Pinpoint the cell where the given text exists, returning its [X, Y] midpoint coordinate. 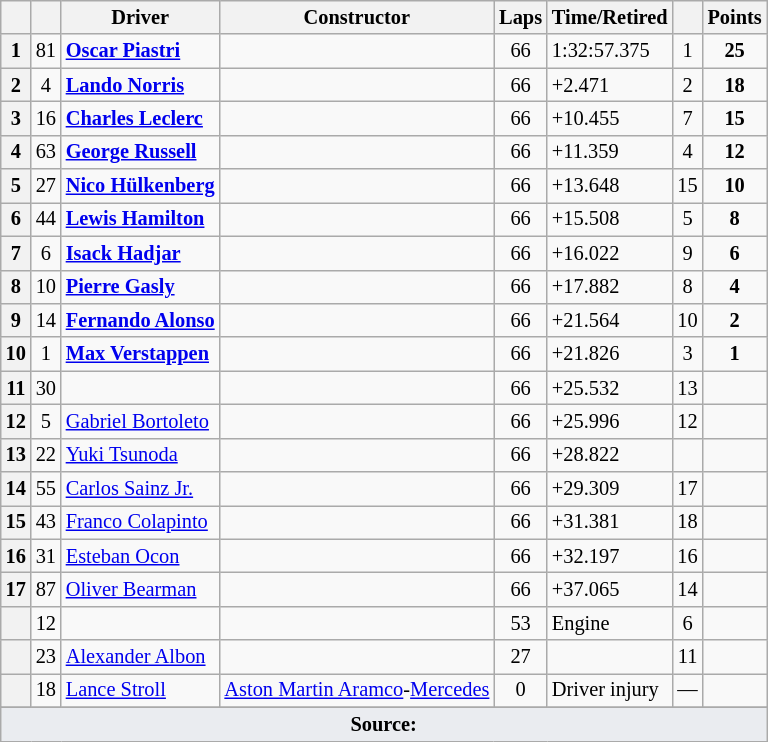
+21.564 [610, 320]
+17.882 [610, 287]
Nico Hülkenberg [140, 186]
Charles Leclerc [140, 118]
Franco Colapinto [140, 522]
+29.309 [610, 489]
+25.996 [610, 421]
Oscar Piastri [140, 51]
Constructor [358, 17]
Fernando Alonso [140, 320]
31 [46, 556]
Driver [140, 17]
— [688, 690]
53 [520, 623]
Oliver Bearman [140, 589]
Lewis Hamilton [140, 219]
Isack Hadjar [140, 253]
43 [46, 522]
+32.197 [610, 556]
Driver injury [610, 690]
Lando Norris [140, 85]
55 [46, 489]
Esteban Ocon [140, 556]
30 [46, 388]
23 [46, 657]
+31.381 [610, 522]
25 [735, 51]
Laps [520, 17]
81 [46, 51]
Source: [384, 724]
Lance Stroll [140, 690]
+16.022 [610, 253]
George Russell [140, 152]
22 [46, 455]
+13.648 [610, 186]
Aston Martin Aramco-Mercedes [358, 690]
Time/Retired [610, 17]
Alexander Albon [140, 657]
Carlos Sainz Jr. [140, 489]
+37.065 [610, 589]
Pierre Gasly [140, 287]
Gabriel Bortoleto [140, 421]
Points [735, 17]
+10.455 [610, 118]
+21.826 [610, 354]
87 [46, 589]
+28.822 [610, 455]
Engine [610, 623]
+15.508 [610, 219]
63 [46, 152]
44 [46, 219]
+25.532 [610, 388]
Yuki Tsunoda [140, 455]
0 [520, 690]
+2.471 [610, 85]
Max Verstappen [140, 354]
1:32:57.375 [610, 51]
+11.359 [610, 152]
